Detect which cell encompasses the target text, then output its [x, y] center coordinate. 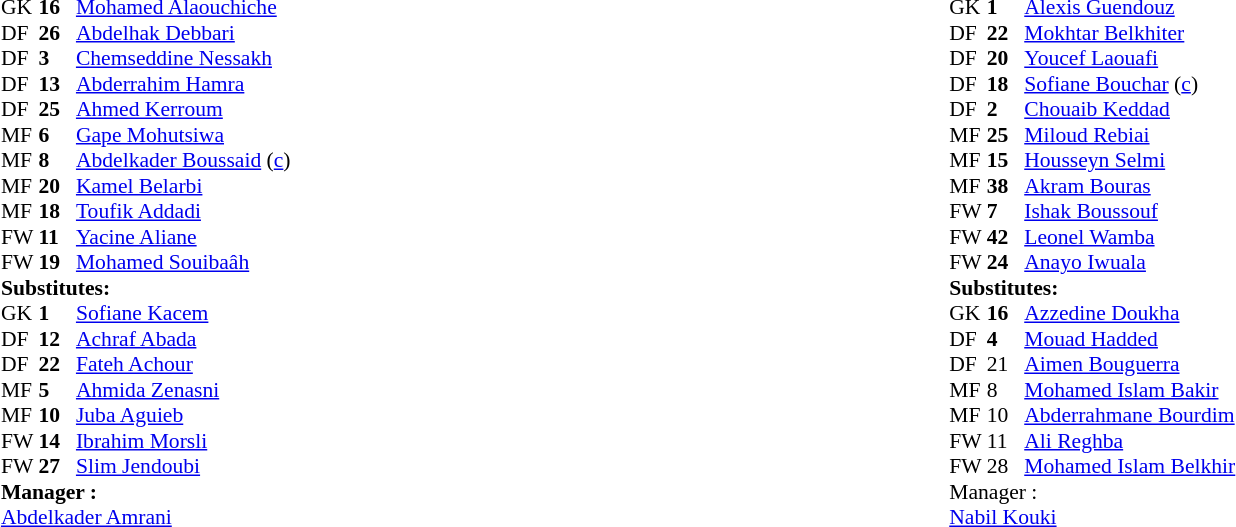
Abderrahmane Bourdim [1130, 415]
Ali Reghba [1130, 441]
Leonel Wamba [1130, 237]
Mohamed Islam Belkhir [1130, 467]
Ishak Boussouf [1130, 211]
Yacine Aliane [184, 237]
38 [1006, 186]
42 [1006, 237]
Chouaib Keddad [1130, 109]
7 [1006, 211]
Aimen Bouguerra [1130, 365]
Sofiane Kacem [184, 313]
Akram Bouras [1130, 186]
Mokhtar Belkhiter [1130, 33]
Anayo Iwuala [1130, 263]
Gape Mohutsiwa [184, 135]
Mohamed Souibaâh [184, 263]
24 [1006, 263]
Abdelkader Boussaid (c) [184, 161]
Slim Jendoubi [184, 467]
26 [57, 33]
Achraf Abada [184, 339]
Housseyn Selmi [1130, 161]
Ahmed Kerroum [184, 109]
Abderrahim Hamra [184, 84]
Youcef Laouafi [1130, 59]
Azzedine Doukha [1130, 313]
Toufik Addadi [184, 211]
13 [57, 84]
12 [57, 339]
Kamel Belarbi [184, 186]
Miloud Rebiai [1130, 135]
16 [1006, 313]
Sofiane Bouchar (c) [1130, 84]
Ahmida Zenasni [184, 390]
21 [1006, 365]
27 [57, 467]
Juba Aguieb [184, 415]
Fateh Achour [184, 365]
6 [57, 135]
19 [57, 263]
5 [57, 390]
Abdelhak Debbari [184, 33]
28 [1006, 467]
4 [1006, 339]
2 [1006, 109]
1 [57, 313]
15 [1006, 161]
Chemseddine Nessakh [184, 59]
Ibrahim Morsli [184, 441]
Mohamed Islam Bakir [1130, 390]
3 [57, 59]
Mouad Hadded [1130, 339]
14 [57, 441]
